Output the [x, y] coordinate of the center of the cell containing the given text.  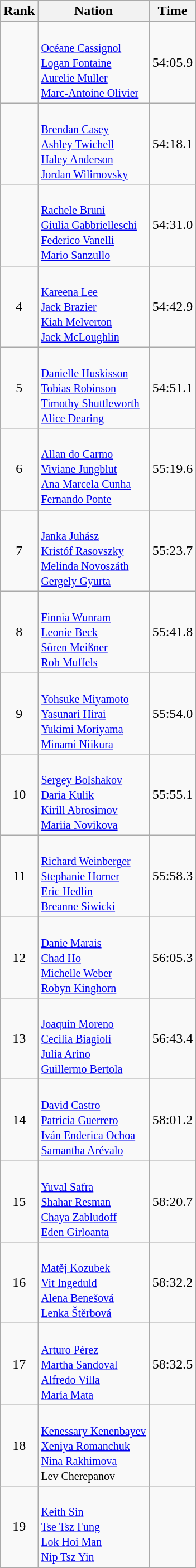
Rachele BruniGiulia GabbrielleschiFederico VanelliMario Sanzullo [94, 225]
Allan do CarmoViviane JungblutAna Marcela CunhaFernando Ponte [94, 469]
55:23.7 [173, 550]
55:41.8 [173, 632]
56:43.4 [173, 1039]
58:32.5 [173, 1364]
Finnia WunramLeonie BeckSören MeißnerRob Muffels [94, 632]
Nation [94, 11]
54:05.9 [173, 62]
Yuval SafraShahar ResmanChaya ZabludoffEden Girloanta [94, 1201]
Danie MaraisChad HoMichelle WeberRobyn Kinghorn [94, 958]
Rank [19, 11]
Richard WeinbergerStephanie HornerEric HedlinBreanne Siwicki [94, 876]
Sergey BolshakovDaria KulikKirill AbrosimovMariia Novikova [94, 794]
10 [19, 794]
55:55.1 [173, 794]
17 [19, 1364]
9 [19, 713]
5 [19, 388]
Janka JuhászKristóf RasovszkyMelinda NovoszáthGergely Gyurta [94, 550]
Joaquín MorenoCecilia BiagioliJulia ArinoGuillermo Bertola [94, 1039]
12 [19, 958]
Brendan CaseyAshley TwichellHaley AndersonJordan Wilimovsky [94, 144]
Arturo PérezMartha SandovalAlfredo VillaMaría Mata [94, 1364]
Keith SinTse Tsz FungLok Hoi ManNip Tsz Yin [94, 1527]
7 [19, 550]
Time [173, 11]
54:42.9 [173, 306]
58:20.7 [173, 1201]
55:54.0 [173, 713]
4 [19, 306]
58:32.2 [173, 1283]
16 [19, 1283]
6 [19, 469]
13 [19, 1039]
54:51.1 [173, 388]
15 [19, 1201]
55:19.6 [173, 469]
55:58.3 [173, 876]
David CastroPatricia GuerreroIván Enderica OchoaSamantha Arévalo [94, 1120]
14 [19, 1120]
Kareena LeeJack BrazierKiah MelvertonJack McLoughlin [94, 306]
Kenessary KenenbayevXeniya RomanchukNina RakhimovaLev Cherepanov [94, 1445]
18 [19, 1445]
8 [19, 632]
Matěj KozubekVit IngeduldAlena BenešováLenka Štěrbová [94, 1283]
Océane CassignolLogan FontaineAurelie MullerMarc-Antoine Olivier [94, 62]
56:05.3 [173, 958]
19 [19, 1527]
54:18.1 [173, 144]
54:31.0 [173, 225]
58:01.2 [173, 1120]
Danielle HuskissonTobias RobinsonTimothy ShuttleworthAlice Dearing [94, 388]
11 [19, 876]
Yohsuke MiyamotoYasunari HiraiYukimi MoriyamaMinami Niikura [94, 713]
